Output the [x, y] coordinate of the center of the cell containing the given text.  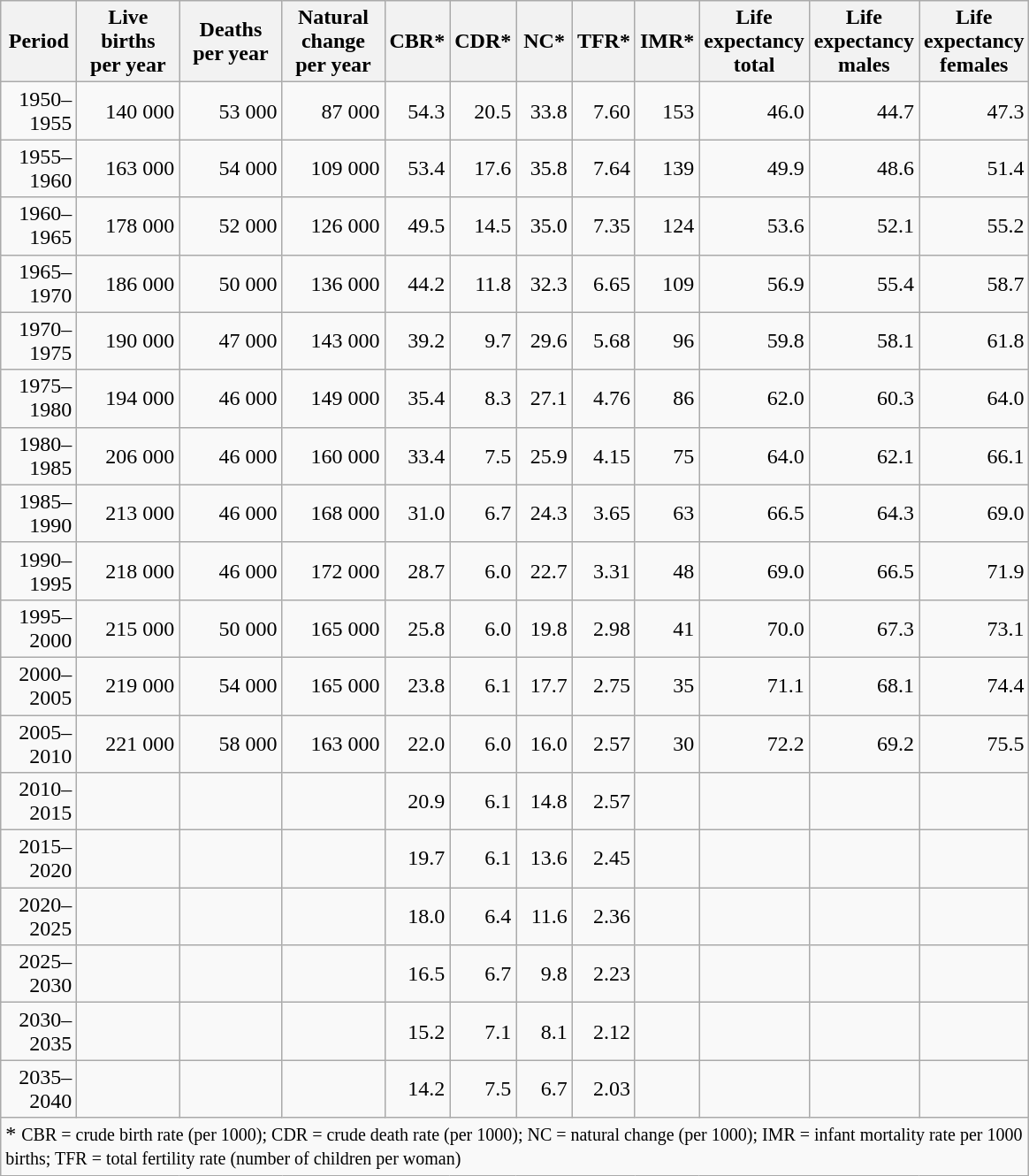
2005–2010 [39, 743]
48.6 [864, 168]
20.5 [483, 111]
2010–2015 [39, 801]
28.7 [417, 571]
Live birthsper year [128, 42]
7.1 [483, 1031]
73.1 [974, 628]
4.76 [603, 398]
1970–1975 [39, 341]
2.36 [603, 916]
61.8 [974, 341]
140 000 [128, 111]
35.4 [417, 398]
86 [667, 398]
2.98 [603, 628]
46.0 [754, 111]
2.03 [603, 1089]
32.3 [545, 283]
190 000 [128, 341]
213 000 [128, 513]
2.12 [603, 1031]
49.5 [417, 226]
25.8 [417, 628]
75.5 [974, 743]
2000–2005 [39, 686]
2.45 [603, 859]
17.7 [545, 686]
126 000 [333, 226]
139 [667, 168]
Life expectancy females [974, 42]
16.5 [417, 974]
2035–2040 [39, 1089]
39.2 [417, 341]
2015–2020 [39, 859]
1965–1970 [39, 283]
Natural changeper year [333, 42]
TFR* [603, 42]
72.2 [754, 743]
75 [667, 456]
18.0 [417, 916]
35.0 [545, 226]
109 000 [333, 168]
35 [667, 686]
56.9 [754, 283]
1955–1960 [39, 168]
1985–1990 [39, 513]
62.0 [754, 398]
23.8 [417, 686]
1960–1965 [39, 226]
58.1 [864, 341]
215 000 [128, 628]
35.8 [545, 168]
CBR* [417, 42]
13.6 [545, 859]
8.3 [483, 398]
33.4 [417, 456]
27.1 [545, 398]
41 [667, 628]
6.65 [603, 283]
64.3 [864, 513]
14.2 [417, 1089]
7.64 [603, 168]
1975–1980 [39, 398]
136 000 [333, 283]
48 [667, 571]
66.1 [974, 456]
20.9 [417, 801]
74.4 [974, 686]
186 000 [128, 283]
16.0 [545, 743]
218 000 [128, 571]
47 000 [231, 341]
58 000 [231, 743]
6.4 [483, 916]
59.8 [754, 341]
7.35 [603, 226]
1990–1995 [39, 571]
11.6 [545, 916]
31.0 [417, 513]
53.6 [754, 226]
44.2 [417, 283]
63 [667, 513]
Deathsper year [231, 42]
CDR* [483, 42]
4.15 [603, 456]
49.9 [754, 168]
2.75 [603, 686]
53 000 [231, 111]
1980–1985 [39, 456]
1950–1955 [39, 111]
143 000 [333, 341]
3.65 [603, 513]
Life expectancy males [864, 42]
9.7 [483, 341]
71.9 [974, 571]
2025–2030 [39, 974]
14.8 [545, 801]
55.4 [864, 283]
149 000 [333, 398]
87 000 [333, 111]
22.0 [417, 743]
153 [667, 111]
29.6 [545, 341]
19.8 [545, 628]
8.1 [545, 1031]
71.1 [754, 686]
67.3 [864, 628]
IMR* [667, 42]
160 000 [333, 456]
53.4 [417, 168]
124 [667, 226]
Life expectancy total [754, 42]
109 [667, 283]
47.3 [974, 111]
221 000 [128, 743]
14.5 [483, 226]
51.4 [974, 168]
58.7 [974, 283]
2020–2025 [39, 916]
206 000 [128, 456]
22.7 [545, 571]
2030–2035 [39, 1031]
33.8 [545, 111]
54.3 [417, 111]
19.7 [417, 859]
96 [667, 341]
219 000 [128, 686]
55.2 [974, 226]
44.7 [864, 111]
178 000 [128, 226]
1995–2000 [39, 628]
70.0 [754, 628]
24.3 [545, 513]
68.1 [864, 686]
172 000 [333, 571]
25.9 [545, 456]
17.6 [483, 168]
194 000 [128, 398]
2.23 [603, 974]
52.1 [864, 226]
168 000 [333, 513]
52 000 [231, 226]
60.3 [864, 398]
69.2 [864, 743]
15.2 [417, 1031]
NC* [545, 42]
5.68 [603, 341]
Period [39, 42]
62.1 [864, 456]
7.60 [603, 111]
9.8 [545, 974]
11.8 [483, 283]
30 [667, 743]
3.31 [603, 571]
